Find where the given text appears and provide that cell's center as [X, Y] coordinate. 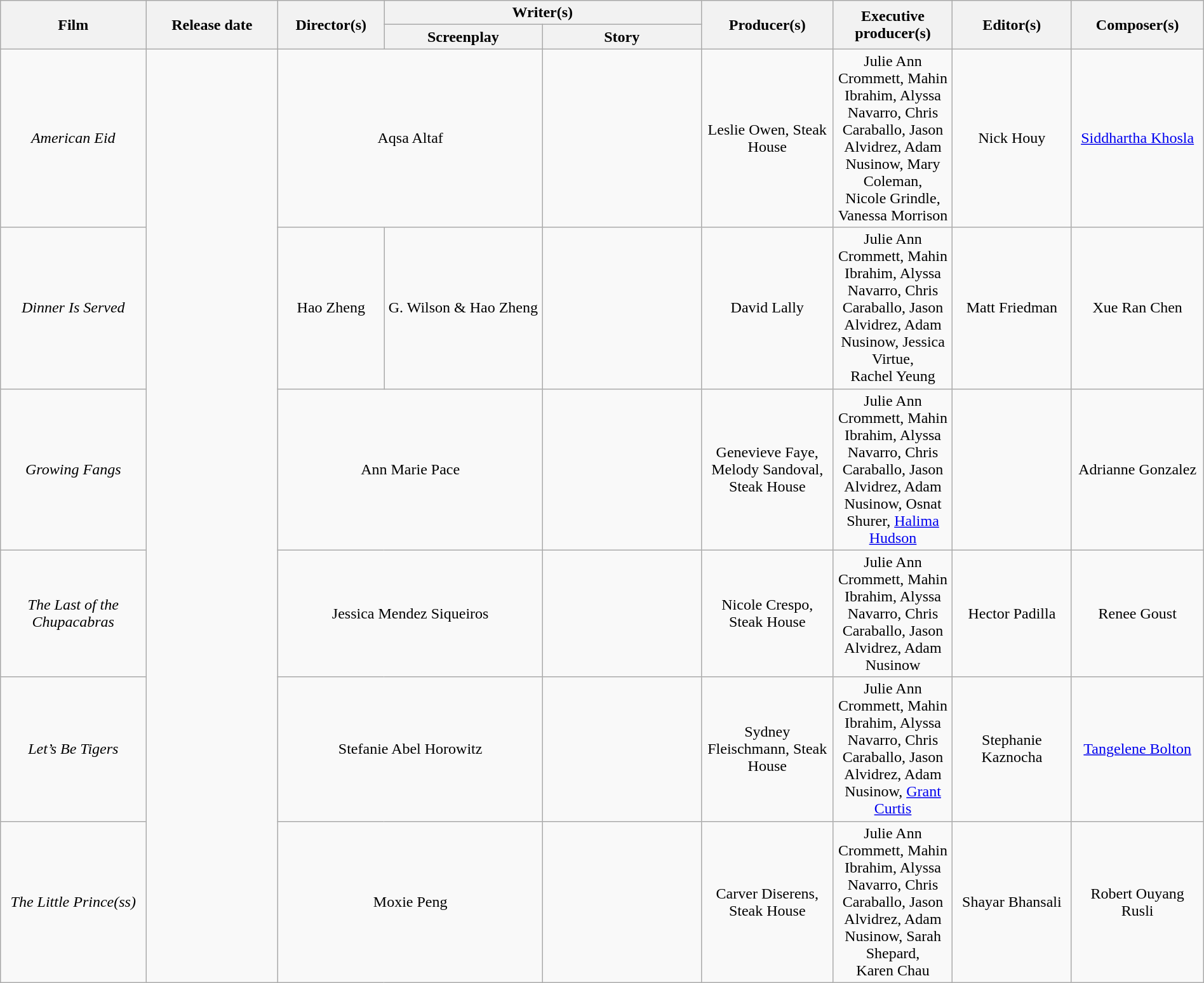
Xue Ran Chen [1137, 308]
Julie Ann Crommett, Mahin Ibrahim, Alyssa Navarro, Chris Caraballo, Jason Alvidrez, Adam Nusinow, Grant Curtis [893, 749]
Robert Ouyang Rusli [1137, 902]
G. Wilson & Hao Zheng [463, 308]
The Last of the Chupacabras [74, 613]
Let’s Be Tigers [74, 749]
Aqsa Altaf [410, 138]
Julie Ann Crommett, Mahin Ibrahim, Alyssa Navarro, Chris Caraballo, Jason Alvidrez, Adam Nusinow [893, 613]
Adrianne Gonzalez [1137, 469]
Story [622, 37]
Release date [212, 25]
Carver Diserens, Steak House [767, 902]
Siddhartha Khosla [1137, 138]
Renee Goust [1137, 613]
Leslie Owen, Steak House [767, 138]
Moxie Peng [410, 902]
Jessica Mendez Siqueiros [410, 613]
Producer(s) [767, 25]
Stephanie Kaznocha [1012, 749]
Growing Fangs [74, 469]
Editor(s) [1012, 25]
Julie Ann Crommett, Mahin Ibrahim, Alyssa Navarro, Chris Caraballo, Jason Alvidrez, Adam Nusinow, Osnat Shurer, Halima Hudson [893, 469]
Julie Ann Crommett, Mahin Ibrahim, Alyssa Navarro, Chris Caraballo, Jason Alvidrez, Adam Nusinow, Sarah Shepard,Karen Chau [893, 902]
Director(s) [331, 25]
David Lally [767, 308]
Sydney Fleischmann, Steak House [767, 749]
Nicole Crespo, Steak House [767, 613]
Matt Friedman [1012, 308]
Tangelene Bolton [1137, 749]
Dinner Is Served [74, 308]
Stefanie Abel Horowitz [410, 749]
The Little Prince(ss) [74, 902]
Executive producer(s) [893, 25]
Shayar Bhansali [1012, 902]
Film [74, 25]
Composer(s) [1137, 25]
Nick Houy [1012, 138]
American Eid [74, 138]
Hector Padilla [1012, 613]
Julie Ann Crommett, Mahin Ibrahim, Alyssa Navarro, Chris Caraballo, Jason Alvidrez, Adam Nusinow, Jessica Virtue,Rachel Yeung [893, 308]
Writer(s) [542, 13]
Ann Marie Pace [410, 469]
Screenplay [463, 37]
Hao Zheng [331, 308]
Julie Ann Crommett, Mahin Ibrahim, Alyssa Navarro, Chris Caraballo, Jason Alvidrez, Adam Nusinow, Mary Coleman,Nicole Grindle, Vanessa Morrison [893, 138]
Genevieve Faye, Melody Sandoval, Steak House [767, 469]
